Detect which cell encompasses the target text, then output its [X, Y] center coordinate. 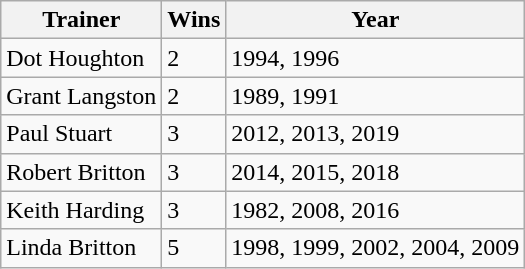
Robert Britton [82, 172]
Grant Langston [82, 96]
Trainer [82, 20]
Dot Houghton [82, 58]
5 [194, 248]
1994, 1996 [376, 58]
2014, 2015, 2018 [376, 172]
Linda Britton [82, 248]
1982, 2008, 2016 [376, 210]
Paul Stuart [82, 134]
1998, 1999, 2002, 2004, 2009 [376, 248]
2012, 2013, 2019 [376, 134]
1989, 1991 [376, 96]
Year [376, 20]
Wins [194, 20]
Keith Harding [82, 210]
